Pinpoint the cell where the given text exists, returning its (X, Y) midpoint coordinate. 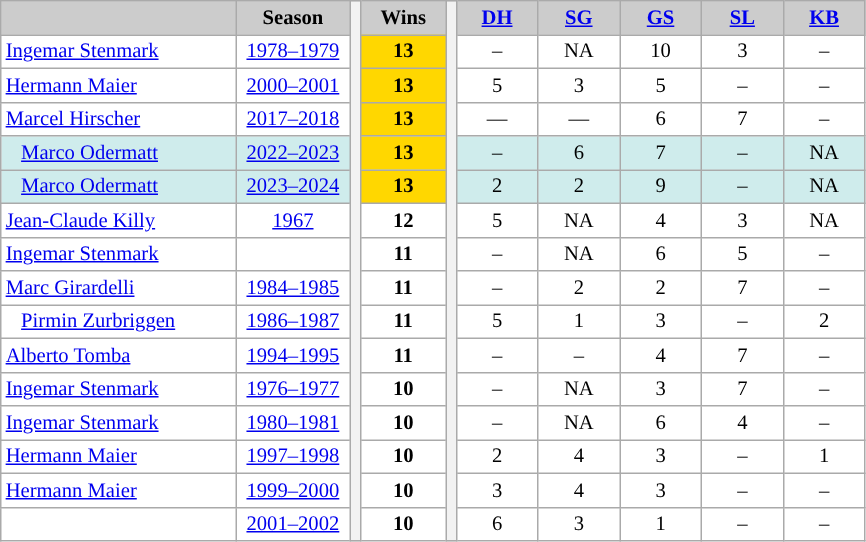
2001–2002 (294, 524)
2023–2024 (294, 186)
1976–1977 (294, 389)
2000–2001 (294, 85)
SG (579, 17)
Marcel Hirscher (118, 119)
GS (661, 17)
SL (742, 17)
9 (661, 186)
Pirmin Zurbriggen (118, 321)
2017–2018 (294, 119)
1994–1995 (294, 355)
2022–2023 (294, 153)
1978–1979 (294, 51)
1997–1998 (294, 456)
DH (497, 17)
1984–1985 (294, 287)
KB (824, 17)
Marc Girardelli (118, 287)
Wins (403, 17)
Alberto Tomba (118, 355)
1999–2000 (294, 490)
12 (403, 220)
Season (294, 17)
1986–1987 (294, 321)
1967 (294, 220)
Jean-Claude Killy (118, 220)
1980–1981 (294, 423)
